Find where the given text appears and provide that cell's center as (x, y) coordinate. 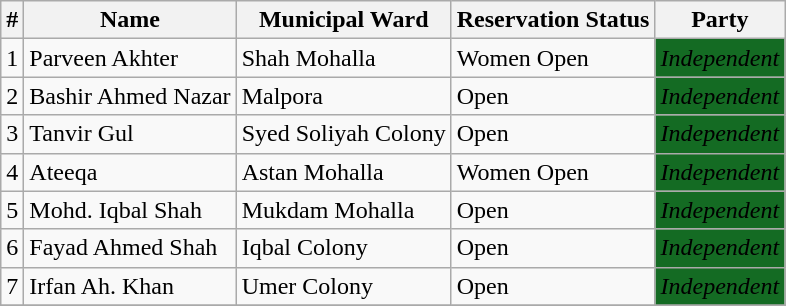
Irfan Ah. Khan (130, 286)
Party (720, 20)
Shah Mohalla (344, 58)
Bashir Ahmed Nazar (130, 96)
Municipal Ward (344, 20)
Tanvir Gul (130, 134)
Name (130, 20)
1 (12, 58)
5 (12, 210)
6 (12, 248)
7 (12, 286)
Syed Soliyah Colony (344, 134)
Astan Mohalla (344, 172)
3 (12, 134)
# (12, 20)
Umer Colony (344, 286)
Ateeqa (130, 172)
Malpora (344, 96)
Reservation Status (553, 20)
Fayad Ahmed Shah (130, 248)
4 (12, 172)
2 (12, 96)
Mukdam Mohalla (344, 210)
Mohd. Iqbal Shah (130, 210)
Iqbal Colony (344, 248)
Parveen Akhter (130, 58)
